Detect which cell encompasses the target text, then output its [x, y] center coordinate. 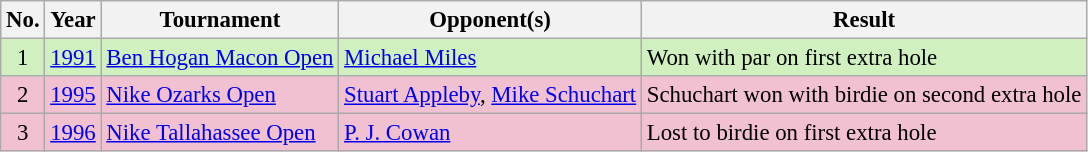
Schuchart won with birdie on second extra hole [864, 95]
Nike Tallahassee Open [220, 133]
1991 [73, 58]
Lost to birdie on first extra hole [864, 133]
Year [73, 20]
No. [23, 20]
1996 [73, 133]
Opponent(s) [490, 20]
2 [23, 95]
Michael Miles [490, 58]
Ben Hogan Macon Open [220, 58]
Won with par on first extra hole [864, 58]
Nike Ozarks Open [220, 95]
P. J. Cowan [490, 133]
Stuart Appleby, Mike Schuchart [490, 95]
3 [23, 133]
Result [864, 20]
1 [23, 58]
Tournament [220, 20]
1995 [73, 95]
